Detect which cell encompasses the target text, then output its [X, Y] center coordinate. 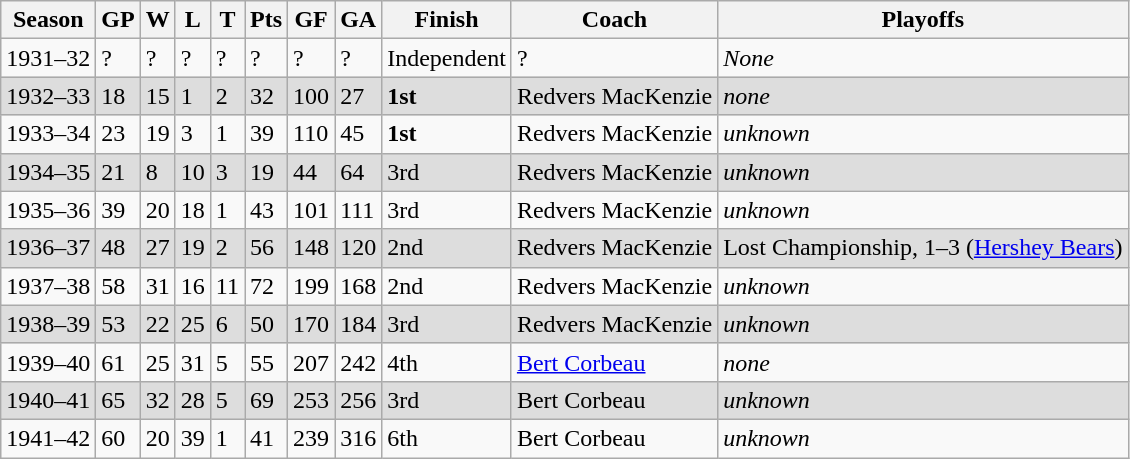
1938–39 [48, 324]
60 [118, 438]
72 [266, 286]
110 [312, 134]
48 [118, 248]
53 [118, 324]
55 [266, 362]
Pts [266, 20]
1931–32 [48, 58]
Season [48, 20]
148 [312, 248]
1932–33 [48, 96]
1941–42 [48, 438]
6 [227, 324]
61 [118, 362]
1934–35 [48, 172]
65 [118, 400]
1940–41 [48, 400]
Coach [614, 20]
1936–37 [48, 248]
10 [192, 172]
23 [118, 134]
64 [358, 172]
44 [312, 172]
21 [118, 172]
Independent [447, 58]
GF [312, 20]
GP [118, 20]
4th [447, 362]
242 [358, 362]
None [923, 58]
207 [312, 362]
6th [447, 438]
1937–38 [48, 286]
256 [358, 400]
11 [227, 286]
1939–40 [48, 362]
41 [266, 438]
239 [312, 438]
69 [266, 400]
28 [192, 400]
8 [158, 172]
111 [358, 210]
GA [358, 20]
16 [192, 286]
43 [266, 210]
1933–34 [48, 134]
1935–36 [48, 210]
56 [266, 248]
120 [358, 248]
22 [158, 324]
168 [358, 286]
253 [312, 400]
W [158, 20]
316 [358, 438]
50 [266, 324]
Finish [447, 20]
45 [358, 134]
Playoffs [923, 20]
100 [312, 96]
Lost Championship, 1–3 (Hershey Bears) [923, 248]
15 [158, 96]
58 [118, 286]
184 [358, 324]
170 [312, 324]
L [192, 20]
199 [312, 286]
T [227, 20]
101 [312, 210]
